Identify which cell holds the provided text, then report its [X, Y] central coordinate. 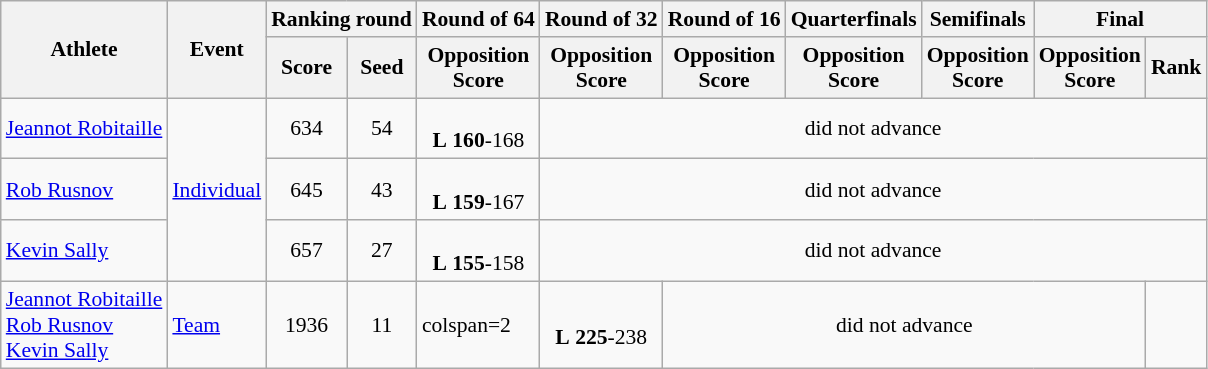
Ranking round [342, 19]
645 [306, 190]
657 [306, 250]
Jeannot Robitaille [84, 128]
Athlete [84, 50]
54 [382, 128]
27 [382, 250]
Quarterfinals [854, 19]
Event [216, 50]
L 160-168 [478, 128]
634 [306, 128]
Rank [1176, 68]
Round of 32 [602, 19]
Round of 16 [724, 19]
11 [382, 324]
Semifinals [978, 19]
L 159-167 [478, 190]
1936 [306, 324]
Team [216, 324]
Rob Rusnov [84, 190]
43 [382, 190]
Round of 64 [478, 19]
Jeannot RobitailleRob RusnovKevin Sally [84, 324]
colspan=2 [478, 324]
Seed [382, 68]
Final [1120, 19]
Kevin Sally [84, 250]
Score [306, 68]
L 225-238 [602, 324]
L 155-158 [478, 250]
Individual [216, 190]
